Locate the cell with the specified text and output its (X, Y) center coordinate. 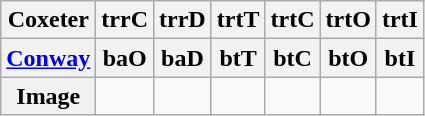
Coxeter (48, 20)
trrC (125, 20)
btT (238, 58)
Conway (48, 58)
trtO (348, 20)
trtI (400, 20)
trtT (238, 20)
Image (48, 96)
btO (348, 58)
trrD (183, 20)
trtC (292, 20)
baD (183, 58)
btI (400, 58)
btC (292, 58)
baO (125, 58)
